Return (x, y) of the center of cell containing provided text 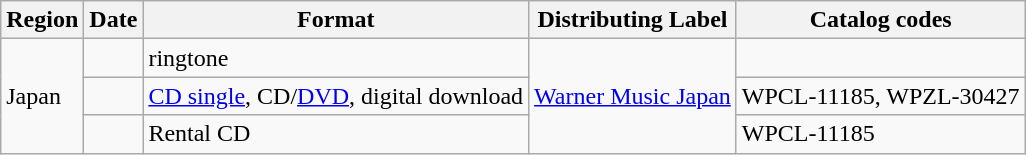
ringtone (336, 58)
Warner Music Japan (633, 96)
Japan (42, 96)
WPCL-11185, WPZL-30427 (880, 96)
WPCL-11185 (880, 134)
Region (42, 20)
Distributing Label (633, 20)
Date (114, 20)
Rental CD (336, 134)
Format (336, 20)
Catalog codes (880, 20)
CD single, CD/DVD, digital download (336, 96)
